Scan for the cell matching the given text and deliver its (x, y) coordinate at center. 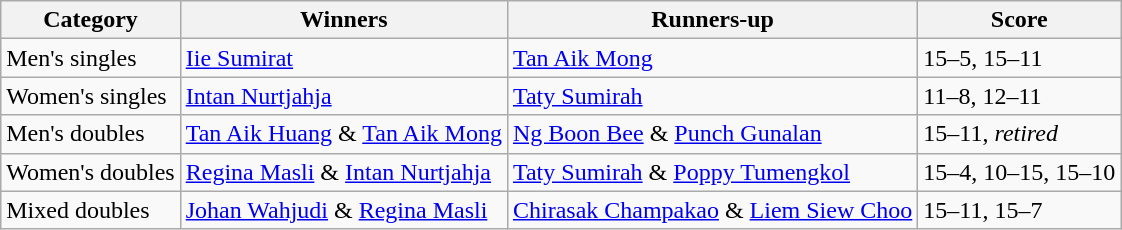
Women's singles (90, 96)
Chirasak Champakao & Liem Siew Choo (712, 210)
15–11, 15–7 (1020, 210)
Ng Boon Bee & Punch Gunalan (712, 134)
11–8, 12–11 (1020, 96)
Iie Sumirat (344, 58)
Men's doubles (90, 134)
Taty Sumirah (712, 96)
Johan Wahjudi & Regina Masli (344, 210)
15–5, 15–11 (1020, 58)
Taty Sumirah & Poppy Tumengkol (712, 172)
Tan Aik Huang & Tan Aik Mong (344, 134)
Winners (344, 20)
15–11, retired (1020, 134)
Men's singles (90, 58)
Regina Masli & Intan Nurtjahja (344, 172)
Mixed doubles (90, 210)
Tan Aik Mong (712, 58)
Women's doubles (90, 172)
Runners-up (712, 20)
Category (90, 20)
Intan Nurtjahja (344, 96)
15–4, 10–15, 15–10 (1020, 172)
Score (1020, 20)
